Extract the [X, Y] coordinate from the center of the cell holding the provided text.  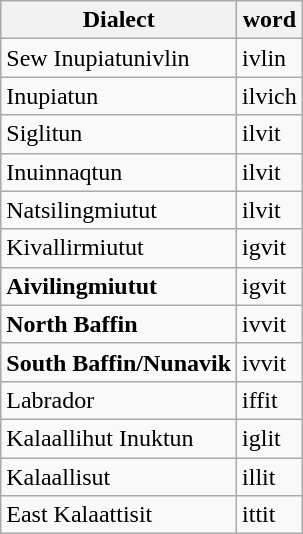
Kalaallisut [119, 477]
ilvich [270, 96]
North Baffin [119, 324]
South Baffin/Nunavik [119, 362]
ivlin [270, 58]
Aivilingmiutut [119, 286]
word [270, 20]
iglit [270, 438]
Natsilingmiutut [119, 210]
East Kalaattisit [119, 515]
Kivallirmiutut [119, 248]
iffit [270, 400]
illit [270, 477]
ittit [270, 515]
Kalaallihut Inuktun [119, 438]
Sew Inupiatunivlin [119, 58]
Labrador [119, 400]
Siglitun [119, 134]
Inupiatun [119, 96]
Dialect [119, 20]
Inuinnaqtun [119, 172]
